Capture the cell that displays the provided text and extract its (x, y) central coordinate. 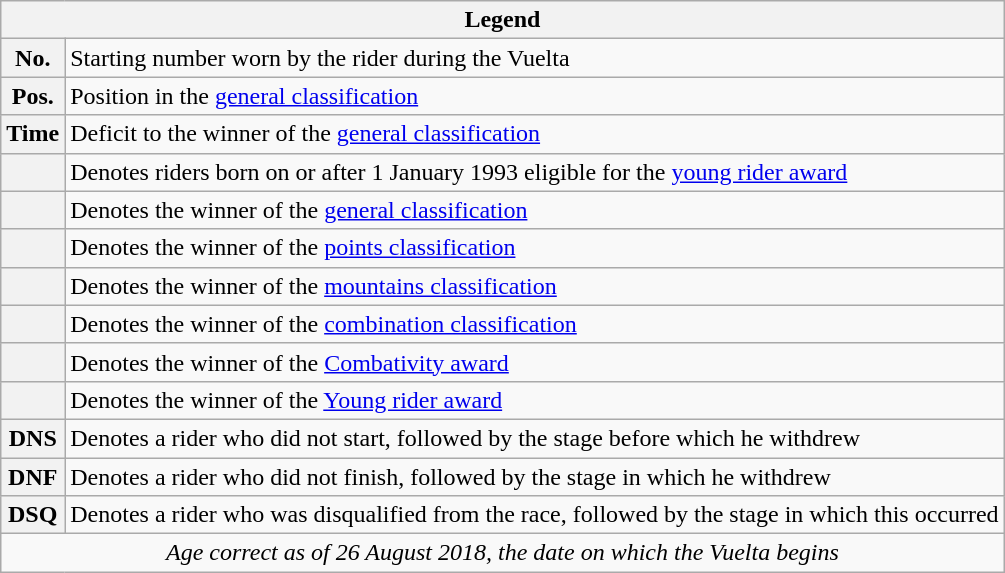
Denotes the winner of the Combativity award (534, 362)
Denotes riders born on or after 1 January 1993 eligible for the young rider award (534, 172)
DNF (33, 477)
Denotes the winner of the general classification (534, 210)
Starting number worn by the rider during the Vuelta (534, 58)
DSQ (33, 515)
No. (33, 58)
Denotes a rider who did not start, followed by the stage before which he withdrew (534, 438)
Position in the general classification (534, 96)
Time (33, 134)
Legend (502, 20)
Pos. (33, 96)
Denotes the winner of the Young rider award (534, 400)
Denotes the winner of the points classification (534, 248)
Age correct as of 26 August 2018, the date on which the Vuelta begins (502, 553)
Denotes the winner of the combination classification (534, 324)
Denotes the winner of the mountains classification (534, 286)
DNS (33, 438)
Deficit to the winner of the general classification (534, 134)
Denotes a rider who was disqualified from the race, followed by the stage in which this occurred (534, 515)
Denotes a rider who did not finish, followed by the stage in which he withdrew (534, 477)
